For the text-containing cell, return its midpoint in [X, Y] coordinate format. 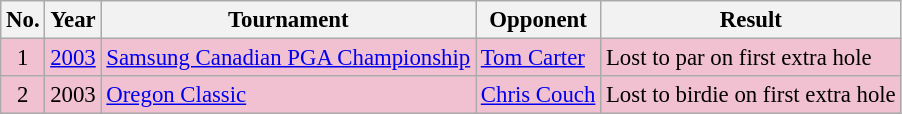
1 [23, 58]
Samsung Canadian PGA Championship [288, 58]
No. [23, 20]
Oregon Classic [288, 95]
Tournament [288, 20]
Year [73, 20]
Tom Carter [538, 58]
Lost to birdie on first extra hole [751, 95]
Result [751, 20]
Lost to par on first extra hole [751, 58]
2 [23, 95]
Chris Couch [538, 95]
Opponent [538, 20]
